From the cell containing the given text, extract its center point as (x, y) coordinate. 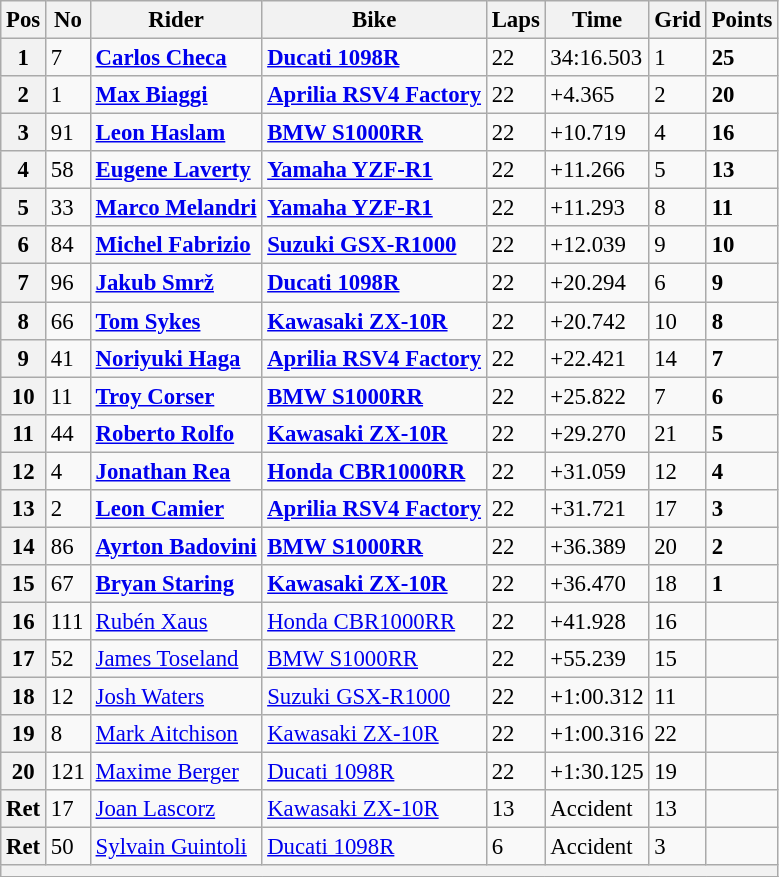
+29.270 (597, 433)
111 (68, 621)
Leon Haslam (176, 133)
67 (68, 584)
Leon Camier (176, 509)
Marco Melandri (176, 208)
Mark Aitchison (176, 734)
Points (742, 20)
+36.389 (597, 546)
+1:00.312 (597, 697)
Michel Fabrizio (176, 245)
Jonathan Rea (176, 471)
+11.266 (597, 170)
Roberto Rolfo (176, 433)
91 (68, 133)
Noriyuki Haga (176, 358)
52 (68, 659)
+31.059 (597, 471)
+20.742 (597, 321)
Laps (516, 20)
Bryan Staring (176, 584)
66 (68, 321)
84 (68, 245)
Time (597, 20)
Pos (24, 20)
33 (68, 208)
+1:00.316 (597, 734)
+11.293 (597, 208)
Maxime Berger (176, 772)
+22.421 (597, 358)
86 (68, 546)
Joan Lascorz (176, 809)
Jakub Smrž (176, 283)
+12.039 (597, 245)
121 (68, 772)
Tom Sykes (176, 321)
+36.470 (597, 584)
+25.822 (597, 396)
No (68, 20)
Carlos Checa (176, 58)
Sylvain Guintoli (176, 847)
50 (68, 847)
58 (68, 170)
+10.719 (597, 133)
+1:30.125 (597, 772)
+55.239 (597, 659)
Troy Corser (176, 396)
Rubén Xaus (176, 621)
+4.365 (597, 95)
21 (678, 433)
James Toseland (176, 659)
Ayrton Badovini (176, 546)
Eugene Laverty (176, 170)
96 (68, 283)
44 (68, 433)
Grid (678, 20)
34:16.503 (597, 58)
25 (742, 58)
Max Biaggi (176, 95)
+41.928 (597, 621)
+20.294 (597, 283)
+31.721 (597, 509)
Rider (176, 20)
Josh Waters (176, 697)
Bike (374, 20)
41 (68, 358)
